Provide the [X, Y] coordinate of the cell's center where the given text is located.  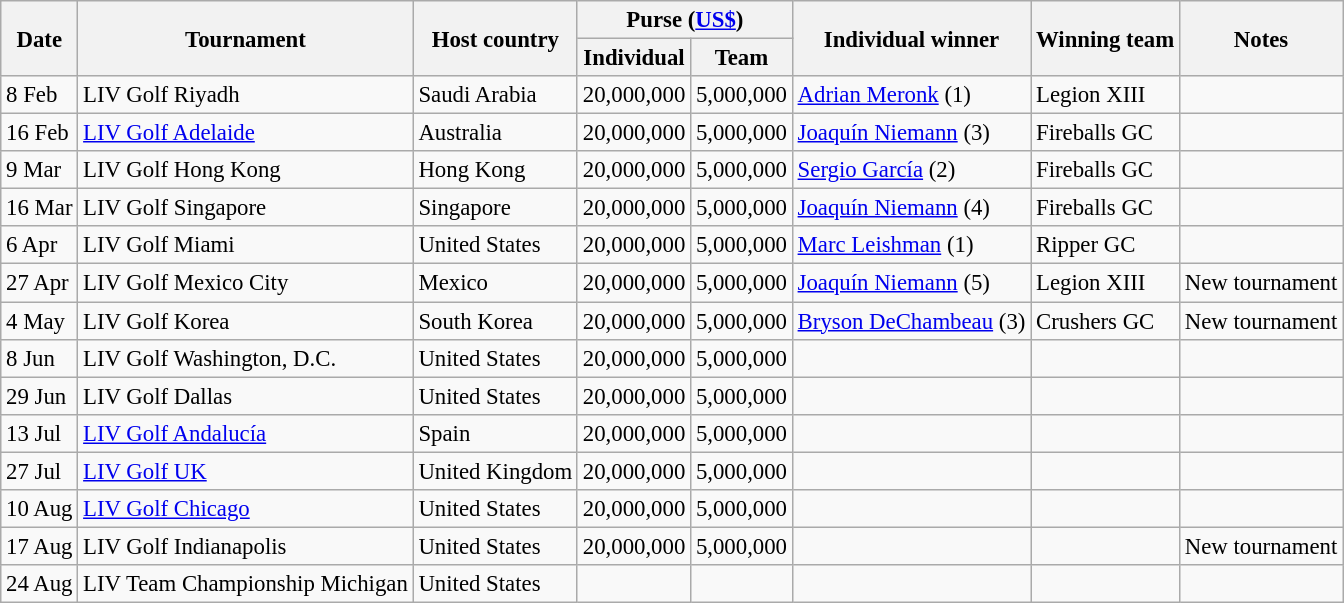
8 Jun [40, 358]
Individual [634, 58]
Saudi Arabia [495, 95]
Marc Leishman (1) [911, 245]
27 Jul [40, 471]
Individual winner [911, 38]
13 Jul [40, 433]
LIV Golf UK [246, 471]
17 Aug [40, 546]
LIV Golf Miami [246, 245]
LIV Golf Riyadh [246, 95]
Adrian Meronk (1) [911, 95]
LIV Golf Dallas [246, 396]
16 Mar [40, 208]
South Korea [495, 321]
LIV Golf Andalucía [246, 433]
LIV Golf Korea [246, 321]
LIV Golf Chicago [246, 509]
Purse (US$) [684, 20]
United Kingdom [495, 471]
LIV Golf Singapore [246, 208]
Ripper GC [1106, 245]
LIV Golf Washington, D.C. [246, 358]
6 Apr [40, 245]
Crushers GC [1106, 321]
4 May [40, 321]
Mexico [495, 283]
Tournament [246, 38]
LIV Golf Indianapolis [246, 546]
27 Apr [40, 283]
8 Feb [40, 95]
LIV Golf Hong Kong [246, 170]
Sergio García (2) [911, 170]
LIV Golf Adelaide [246, 133]
Joaquín Niemann (5) [911, 283]
Hong Kong [495, 170]
LIV Team Championship Michigan [246, 584]
9 Mar [40, 170]
Singapore [495, 208]
29 Jun [40, 396]
Joaquín Niemann (3) [911, 133]
Winning team [1106, 38]
Joaquín Niemann (4) [911, 208]
Australia [495, 133]
24 Aug [40, 584]
LIV Golf Mexico City [246, 283]
16 Feb [40, 133]
Notes [1260, 38]
Host country [495, 38]
Bryson DeChambeau (3) [911, 321]
Spain [495, 433]
10 Aug [40, 509]
Team [742, 58]
Date [40, 38]
